Output the [X, Y] coordinate of the center of the cell containing the given text.  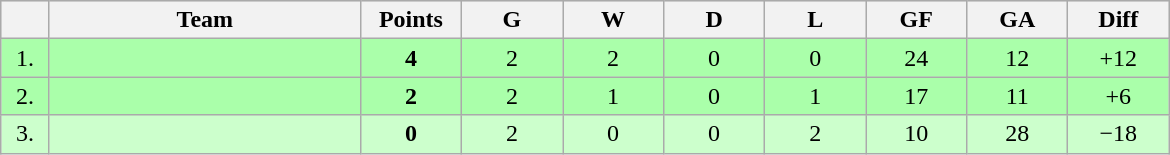
−18 [1118, 134]
24 [916, 58]
1. [26, 58]
D [714, 20]
GF [916, 20]
Points [410, 20]
+6 [1118, 96]
10 [916, 134]
17 [916, 96]
Diff [1118, 20]
Team [204, 20]
4 [410, 58]
+12 [1118, 58]
L [816, 20]
2. [26, 96]
28 [1018, 134]
GA [1018, 20]
11 [1018, 96]
3. [26, 134]
W [612, 20]
G [512, 20]
12 [1018, 58]
